Return [X, Y] of the center of cell containing provided text 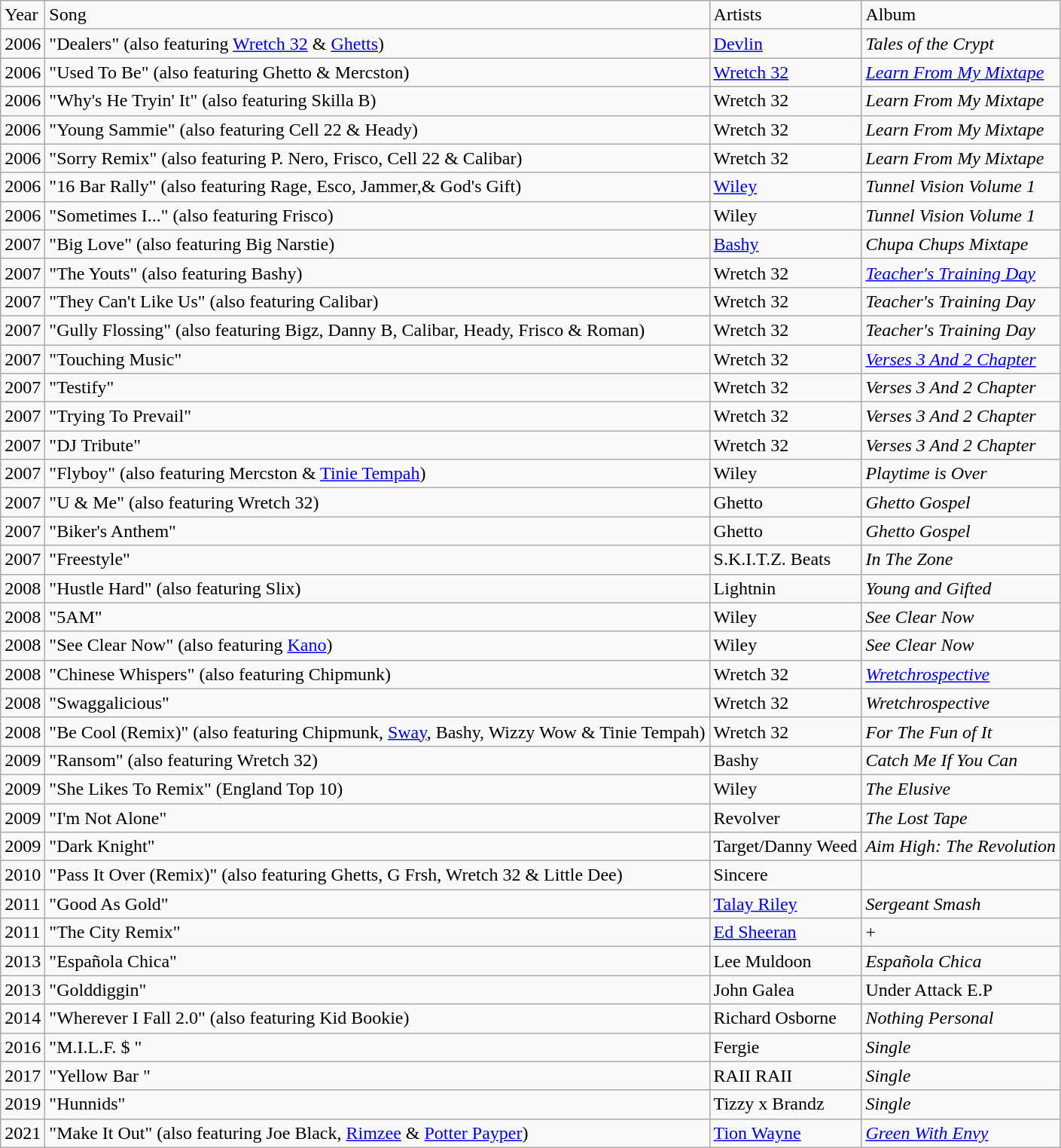
"Hunnids" [377, 1104]
Revolver [785, 817]
"Used To Be" (also featuring Ghetto & Mercston) [377, 72]
2019 [23, 1104]
Española Chica [961, 961]
"Gully Flossing" (also featuring Bigz, Danny B, Calibar, Heady, Frisco & Roman) [377, 330]
Green With Envy [961, 1133]
"She Likes To Remix" (England Top 10) [377, 789]
Nothing Personal [961, 1018]
Chupa Chups Mixtape [961, 244]
Young and Gifted [961, 588]
2021 [23, 1133]
"Dark Knight" [377, 847]
Tizzy x Brandz [785, 1104]
"Why's He Tryin' It" (also featuring Skilla B) [377, 101]
2016 [23, 1047]
"16 Bar Rally" (also featuring Rage, Esco, Jammer,& God's Gift) [377, 187]
"Good As Gold" [377, 904]
"Young Sammie" (also featuring Cell 22 & Heady) [377, 130]
"5AM" [377, 617]
"Wherever I Fall 2.0" (also featuring Kid Bookie) [377, 1018]
"Touching Music" [377, 359]
"Española Chica" [377, 961]
Target/Danny Weed [785, 847]
"Chinese Whispers" (also featuring Chipmunk) [377, 674]
Ed Sheeran [785, 933]
2010 [23, 875]
"See Clear Now" (also featuring Kano) [377, 646]
For The Fun of It [961, 731]
+ [961, 933]
"Pass It Over (Remix)" (also featuring Ghetts, G Frsh, Wretch 32 & Little Dee) [377, 875]
Devlin [785, 44]
Richard Osborne [785, 1018]
Fergie [785, 1047]
Lightnin [785, 588]
Sincere [785, 875]
The Elusive [961, 789]
The Lost Tape [961, 817]
Playtime is Over [961, 474]
Tales of the Crypt [961, 44]
Under Attack E.P [961, 990]
Talay Riley [785, 904]
Aim High: The Revolution [961, 847]
"Testify" [377, 388]
2017 [23, 1076]
Artists [785, 15]
"Ransom" (also featuring Wretch 32) [377, 760]
"Be Cool (Remix)" (also featuring Chipmunk, Sway, Bashy, Wizzy Wow & Tinie Tempah) [377, 731]
"M.I.L.F. $ " [377, 1047]
"Biker's Anthem" [377, 531]
John Galea [785, 990]
"The Youts" (also featuring Bashy) [377, 273]
Catch Me If You Can [961, 760]
"Make It Out" (also featuring Joe Black, Rimzee & Potter Payper) [377, 1133]
"The City Remix" [377, 933]
In The Zone [961, 560]
"Freestyle" [377, 560]
"Hustle Hard" (also featuring Slix) [377, 588]
"U & Me" (also featuring Wretch 32) [377, 502]
RAII RAII [785, 1076]
"Swaggalicious" [377, 703]
Sergeant Smash [961, 904]
Album [961, 15]
"Golddiggin" [377, 990]
"Dealers" (also featuring Wretch 32 & Ghetts) [377, 44]
"Trying To Prevail" [377, 417]
"Yellow Bar " [377, 1076]
Year [23, 15]
Song [377, 15]
Lee Muldoon [785, 961]
"Sometimes I..." (also featuring Frisco) [377, 215]
"Flyboy" (also featuring Mercston & Tinie Tempah) [377, 474]
Tion Wayne [785, 1133]
"They Can't Like Us" (also featuring Calibar) [377, 301]
S.K.I.T.Z. Beats [785, 560]
"Sorry Remix" (also featuring P. Nero, Frisco, Cell 22 & Calibar) [377, 158]
"I'm Not Alone" [377, 817]
"DJ Tribute" [377, 445]
2014 [23, 1018]
"Big Love" (also featuring Big Narstie) [377, 244]
